Locate the cell with the specified text and output its [x, y] center coordinate. 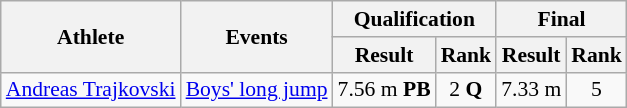
Athlete [91, 36]
7.33 m [531, 90]
Andreas Trajkovski [91, 90]
7.56 m PB [384, 90]
Boys' long jump [257, 90]
2 Q [466, 90]
Qualification [415, 19]
Final [562, 19]
5 [596, 90]
Events [257, 36]
